Scan for the cell matching the given text and deliver its (X, Y) coordinate at center. 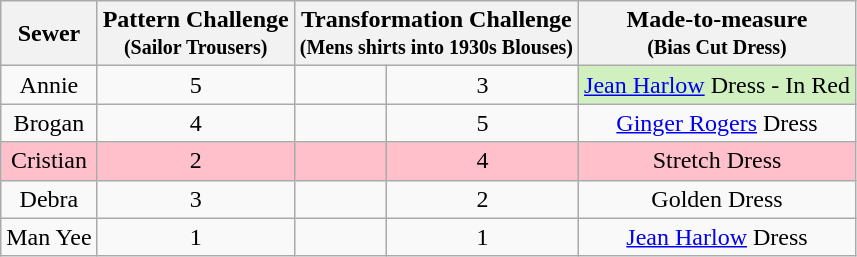
Annie (49, 85)
Debra (49, 199)
Transformation Challenge(Mens shirts into 1930s Blouses) (436, 34)
Brogan (49, 123)
Man Yee (49, 237)
Jean Harlow Dress - In Red (718, 85)
Cristian (49, 161)
Golden Dress (718, 199)
Made-to-measure(Bias Cut Dress) (718, 34)
Stretch Dress (718, 161)
Pattern Challenge(Sailor Trousers) (196, 34)
Sewer (49, 34)
Jean Harlow Dress (718, 237)
Ginger Rogers Dress (718, 123)
